From the cell containing the given text, extract its center point as (x, y) coordinate. 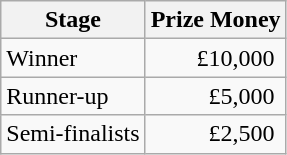
Winner (73, 58)
Stage (73, 20)
Prize Money (216, 20)
£2,500 (216, 134)
Runner-up (73, 96)
Semi-finalists (73, 134)
£10,000 (216, 58)
£5,000 (216, 96)
